Return (X, Y) of the center of cell containing provided text 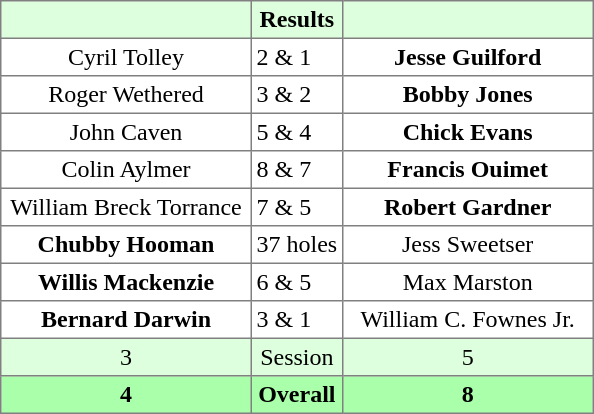
37 holes (296, 245)
Results (296, 20)
3 (126, 357)
William C. Fownes Jr. (467, 320)
7 & 5 (296, 207)
2 & 1 (296, 57)
Roger Wethered (126, 95)
Willis Mackenzie (126, 282)
4 (126, 395)
Overall (296, 395)
Robert Gardner (467, 207)
Jess Sweetser (467, 245)
Session (296, 357)
Bobby Jones (467, 95)
Chick Evans (467, 132)
John Caven (126, 132)
8 (467, 395)
William Breck Torrance (126, 207)
Cyril Tolley (126, 57)
Jesse Guilford (467, 57)
8 & 7 (296, 170)
Bernard Darwin (126, 320)
3 & 1 (296, 320)
Francis Ouimet (467, 170)
6 & 5 (296, 282)
Max Marston (467, 282)
Chubby Hooman (126, 245)
3 & 2 (296, 95)
5 (467, 357)
Colin Aylmer (126, 170)
5 & 4 (296, 132)
